From the cell containing the given text, extract its center point as [X, Y] coordinate. 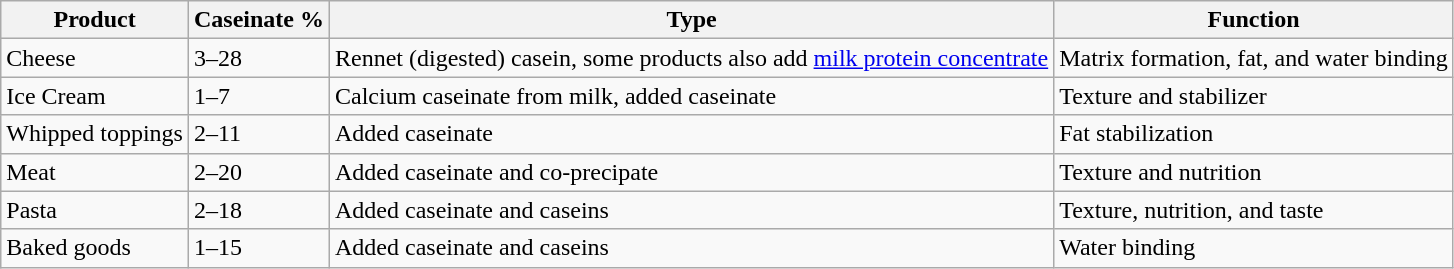
Fat stabilization [1254, 134]
Added caseinate and co-precipate [692, 172]
Function [1254, 20]
Pasta [95, 210]
2–18 [258, 210]
Baked goods [95, 248]
Texture and nutrition [1254, 172]
Product [95, 20]
3–28 [258, 58]
Calcium caseinate from milk, added caseinate [692, 96]
Cheese [95, 58]
1–7 [258, 96]
Type [692, 20]
Matrix formation, fat, and water binding [1254, 58]
Texture and stabilizer [1254, 96]
Whipped toppings [95, 134]
2–11 [258, 134]
Caseinate % [258, 20]
Water binding [1254, 248]
Meat [95, 172]
Rennet (digested) casein, some products also add milk protein concentrate [692, 58]
Added caseinate [692, 134]
1–15 [258, 248]
Ice Cream [95, 96]
Texture, nutrition, and taste [1254, 210]
2–20 [258, 172]
